Return the (x, y) coordinate for the center point of the cell that contains the specified text.  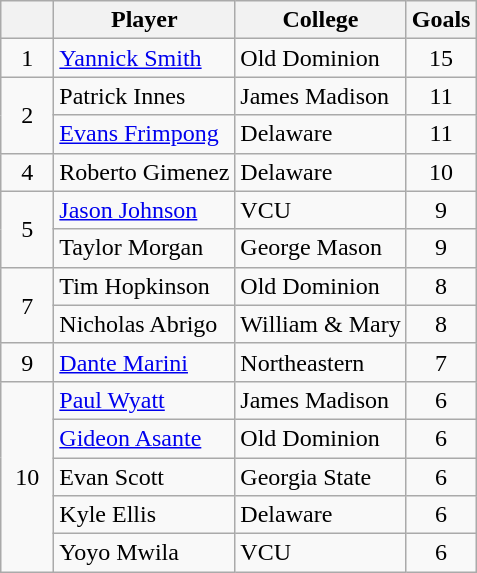
Yannick Smith (144, 58)
2 (28, 115)
William & Mary (320, 324)
George Mason (320, 248)
Evan Scott (144, 477)
Evans Frimpong (144, 134)
15 (441, 58)
Kyle Ellis (144, 515)
Jason Johnson (144, 210)
Goals (441, 20)
Dante Marini (144, 362)
Yoyo Mwila (144, 553)
Nicholas Abrigo (144, 324)
5 (28, 229)
1 (28, 58)
Patrick Innes (144, 96)
Georgia State (320, 477)
4 (28, 172)
College (320, 20)
Taylor Morgan (144, 248)
Paul Wyatt (144, 400)
Gideon Asante (144, 438)
Roberto Gimenez (144, 172)
Northeastern (320, 362)
Tim Hopkinson (144, 286)
Player (144, 20)
